Identify which cell holds the provided text, then report its [X, Y] central coordinate. 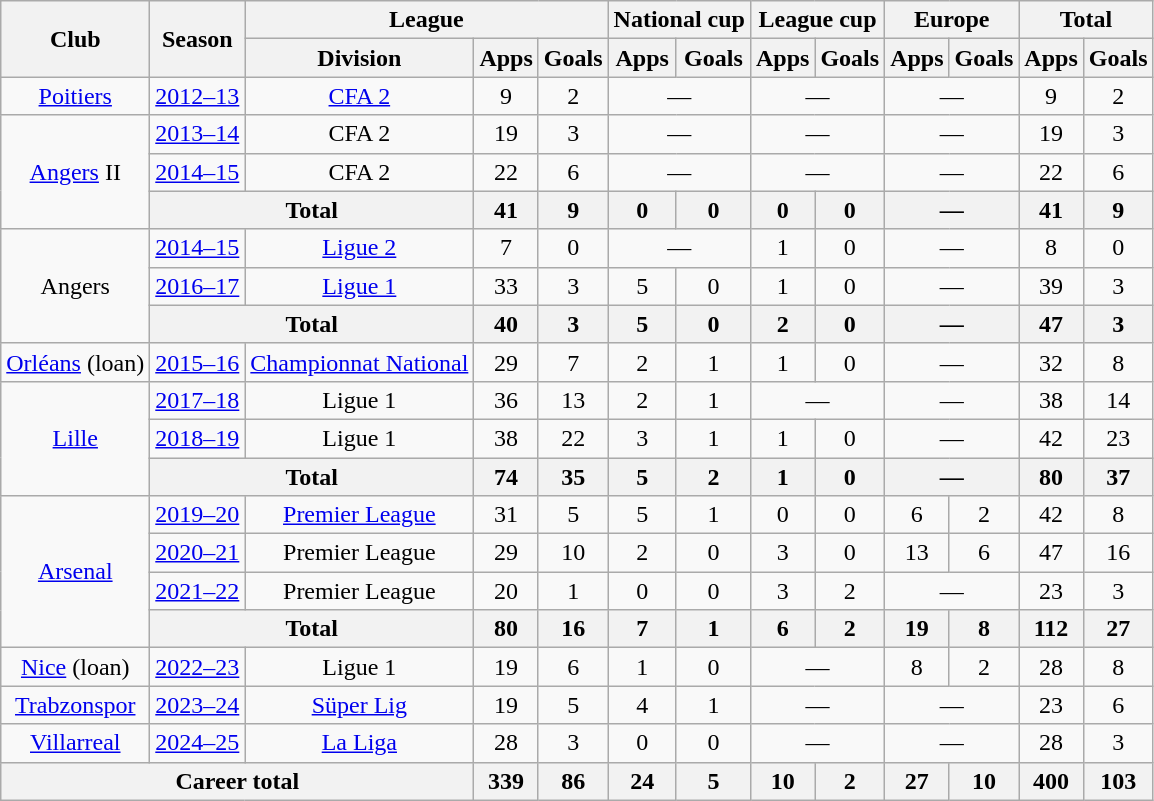
National cup [679, 20]
86 [573, 781]
Europe [952, 20]
2012–13 [198, 96]
2018–19 [198, 438]
Orléans (loan) [76, 362]
2022–23 [198, 667]
74 [506, 477]
2019–20 [198, 515]
Villarreal [76, 743]
112 [1051, 629]
2024–25 [198, 743]
Division [360, 58]
103 [1118, 781]
36 [506, 400]
League cup [817, 20]
Süper Lig [360, 705]
2021–22 [198, 591]
33 [506, 286]
20 [506, 591]
Lille [76, 438]
24 [642, 781]
Angers [76, 286]
2020–21 [198, 553]
Angers II [76, 172]
Season [198, 39]
2013–14 [198, 134]
37 [1118, 477]
Ligue 2 [360, 248]
La Liga [360, 743]
Career total [238, 781]
2023–24 [198, 705]
Trabzonspor [76, 705]
League [426, 20]
339 [506, 781]
31 [506, 515]
Poitiers [76, 96]
39 [1051, 286]
400 [1051, 781]
Nice (loan) [76, 667]
40 [506, 324]
14 [1118, 400]
2016–17 [198, 286]
2017–18 [198, 400]
Club [76, 39]
Arsenal [76, 572]
35 [573, 477]
4 [642, 705]
Championnat National [360, 362]
32 [1051, 362]
2015–16 [198, 362]
